Detect which cell encompasses the target text, then output its (X, Y) center coordinate. 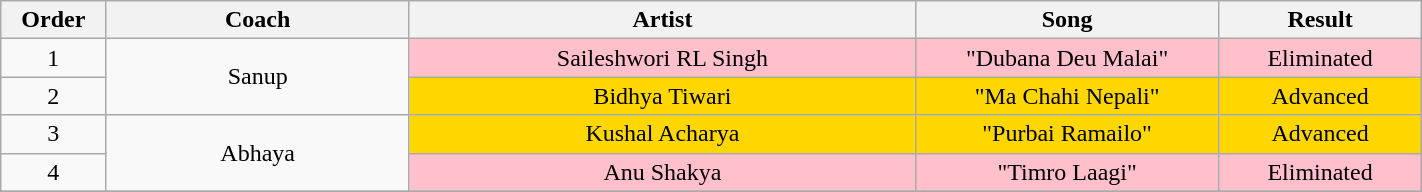
Kushal Acharya (662, 134)
Result (1320, 20)
Abhaya (258, 153)
"Purbai Ramailo" (1067, 134)
3 (54, 134)
2 (54, 96)
1 (54, 58)
Bidhya Tiwari (662, 96)
4 (54, 172)
"Dubana Deu Malai" (1067, 58)
Sanup (258, 77)
"Timro Laagi" (1067, 172)
Anu Shakya (662, 172)
Saileshwori RL Singh (662, 58)
"Ma Chahi Nepali" (1067, 96)
Coach (258, 20)
Song (1067, 20)
Artist (662, 20)
Order (54, 20)
